Detect which cell encompasses the target text, then output its [X, Y] center coordinate. 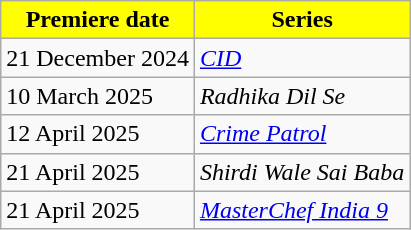
12 April 2025 [98, 134]
21 December 2024 [98, 58]
Premiere date [98, 20]
Series [302, 20]
MasterChef India 9 [302, 210]
Radhika Dil Se [302, 96]
Crime Patrol [302, 134]
10 March 2025 [98, 96]
Shirdi Wale Sai Baba [302, 172]
CID [302, 58]
